Extract the (x, y) coordinate from the center of the cell holding the provided text.  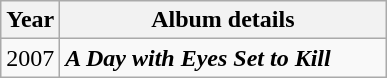
A Day with Eyes Set to Kill (223, 58)
Year (30, 20)
2007 (30, 58)
Album details (223, 20)
